Return (x, y) of the center of cell containing provided text 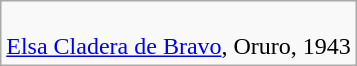
Elsa Cladera de Bravo, Oruro, 1943 (179, 34)
